Determine the [x, y] coordinate at the center of the cell enclosing the given text.  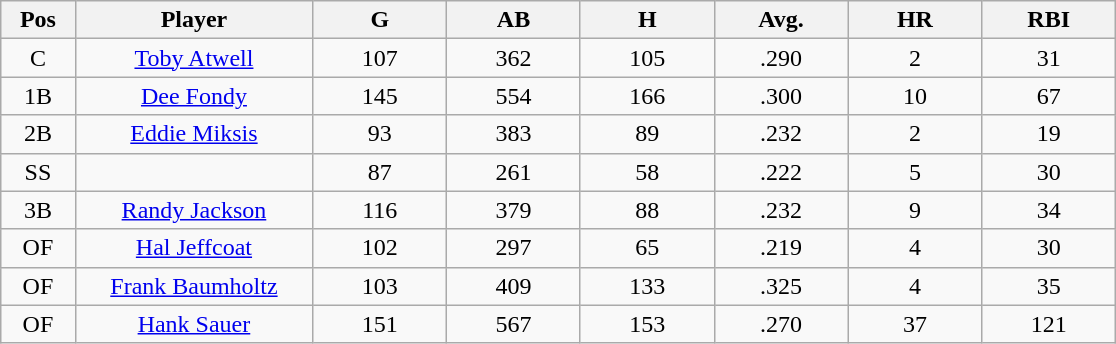
554 [514, 96]
2B [38, 134]
.270 [781, 324]
261 [514, 172]
58 [647, 172]
37 [915, 324]
5 [915, 172]
121 [1049, 324]
.325 [781, 286]
93 [380, 134]
151 [380, 324]
Player [194, 20]
Randy Jackson [194, 210]
297 [514, 248]
19 [1049, 134]
Frank Baumholtz [194, 286]
HR [915, 20]
9 [915, 210]
379 [514, 210]
107 [380, 58]
87 [380, 172]
89 [647, 134]
67 [1049, 96]
.290 [781, 58]
88 [647, 210]
.219 [781, 248]
H [647, 20]
65 [647, 248]
C [38, 58]
145 [380, 96]
166 [647, 96]
10 [915, 96]
Avg. [781, 20]
Pos [38, 20]
31 [1049, 58]
153 [647, 324]
Hal Jeffcoat [194, 248]
AB [514, 20]
383 [514, 134]
34 [1049, 210]
3B [38, 210]
Eddie Miksis [194, 134]
103 [380, 286]
409 [514, 286]
567 [514, 324]
116 [380, 210]
G [380, 20]
SS [38, 172]
Hank Sauer [194, 324]
102 [380, 248]
105 [647, 58]
362 [514, 58]
RBI [1049, 20]
35 [1049, 286]
Dee Fondy [194, 96]
1B [38, 96]
.222 [781, 172]
Toby Atwell [194, 58]
133 [647, 286]
.300 [781, 96]
